Search for the cell housing the specified text and yield its [x, y] center coordinate. 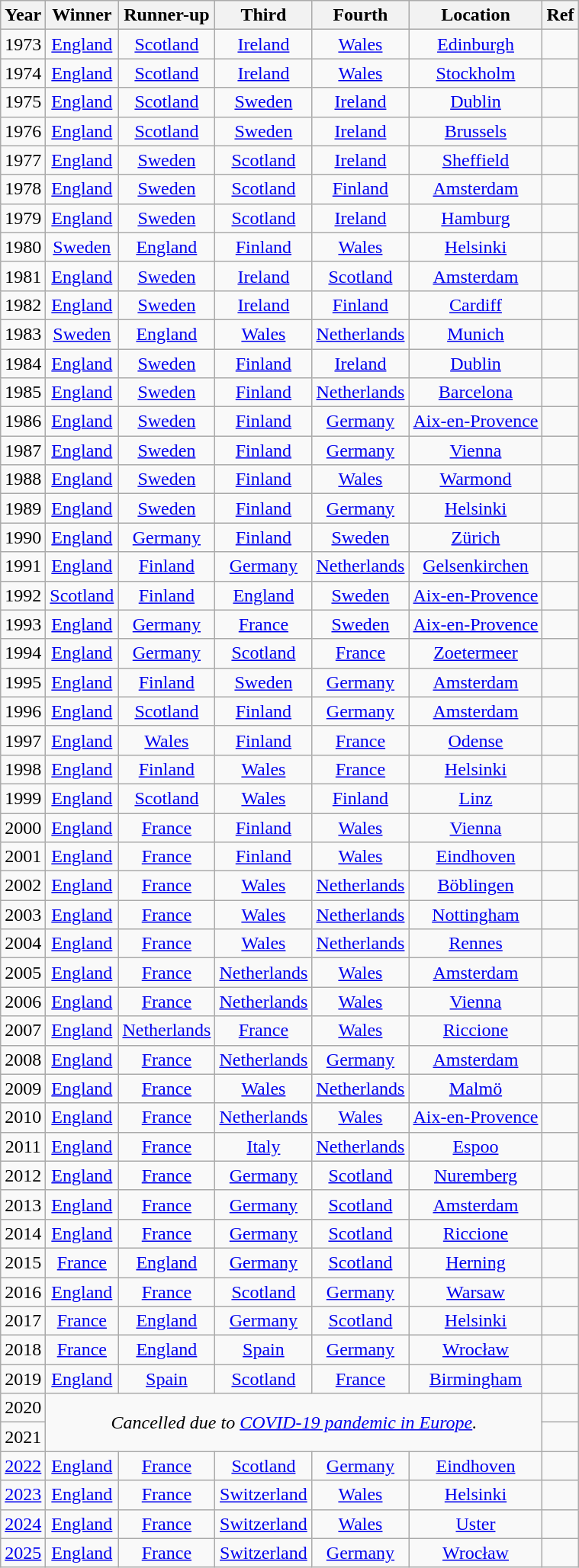
1985 [23, 393]
Cancelled due to COVID-19 pandemic in Europe. [294, 1422]
Birmingham [476, 1379]
2025 [23, 1553]
1990 [23, 537]
Uster [476, 1524]
Location [476, 15]
2016 [23, 1292]
Italy [264, 1146]
Year [23, 15]
1983 [23, 334]
1994 [23, 653]
1986 [23, 422]
Hamburg [476, 218]
1997 [23, 740]
Böblingen [476, 886]
2009 [23, 1089]
2018 [23, 1350]
Warmond [476, 479]
Barcelona [476, 393]
2008 [23, 1060]
2007 [23, 1031]
Third [264, 15]
Herning [476, 1262]
2006 [23, 1002]
2012 [23, 1175]
1975 [23, 102]
1981 [23, 276]
Malmö [476, 1089]
2020 [23, 1408]
1987 [23, 451]
Nuremberg [476, 1175]
1991 [23, 566]
Stockholm [476, 73]
2005 [23, 973]
1999 [23, 798]
Brussels [476, 131]
2017 [23, 1321]
2004 [23, 944]
Fourth [360, 15]
2000 [23, 827]
Edinburgh [476, 44]
Zürich [476, 537]
2019 [23, 1379]
Espoo [476, 1146]
Winner [82, 15]
Linz [476, 798]
2014 [23, 1233]
2011 [23, 1146]
Odense [476, 740]
2023 [23, 1495]
1993 [23, 624]
1996 [23, 711]
2003 [23, 915]
Munich [476, 334]
1977 [23, 160]
1978 [23, 189]
2024 [23, 1524]
Sheffield [476, 160]
1973 [23, 44]
2002 [23, 886]
2001 [23, 857]
1995 [23, 682]
Ref [560, 15]
1988 [23, 479]
1982 [23, 305]
Nottingham [476, 915]
1984 [23, 364]
Runner-up [166, 15]
2021 [23, 1437]
1992 [23, 595]
1998 [23, 769]
1974 [23, 73]
Cardiff [476, 305]
Gelsenkirchen [476, 566]
Zoetermeer [476, 653]
2013 [23, 1204]
1976 [23, 131]
1989 [23, 508]
2022 [23, 1466]
1979 [23, 218]
1980 [23, 247]
Rennes [476, 944]
2015 [23, 1262]
Warsaw [476, 1292]
2010 [23, 1117]
